Output the (X, Y) coordinate of the center of the cell containing the given text.  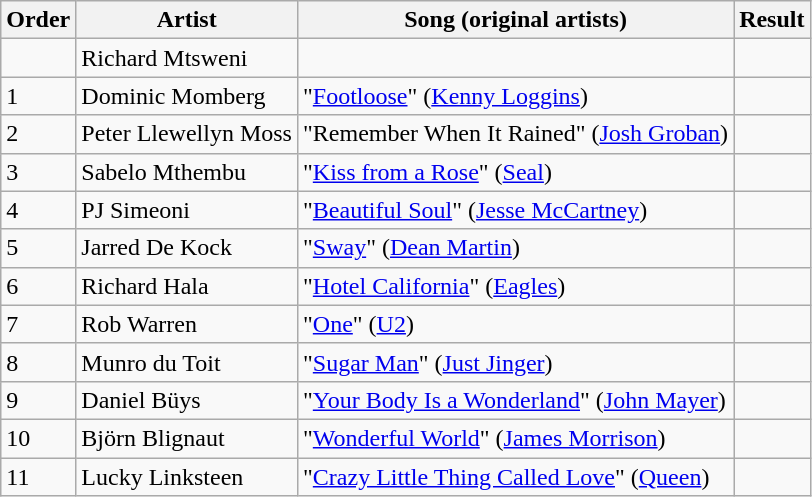
Result (772, 20)
Munro du Toit (187, 362)
2 (38, 134)
"Your Body Is a Wonderland" (John Mayer) (515, 400)
Björn Blignaut (187, 438)
Richard Hala (187, 286)
"Sway" (Dean Martin) (515, 248)
Rob Warren (187, 324)
Peter Llewellyn Moss (187, 134)
Daniel Büys (187, 400)
6 (38, 286)
Song (original artists) (515, 20)
"Remember When It Rained" (Josh Groban) (515, 134)
1 (38, 96)
9 (38, 400)
"Crazy Little Thing Called Love" (Queen) (515, 477)
5 (38, 248)
"Sugar Man" (Just Jinger) (515, 362)
"Beautiful Soul" (Jesse McCartney) (515, 210)
PJ Simeoni (187, 210)
10 (38, 438)
Jarred De Kock (187, 248)
7 (38, 324)
Order (38, 20)
Richard Mtsweni (187, 58)
8 (38, 362)
"Wonderful World" (James Morrison) (515, 438)
Dominic Momberg (187, 96)
"Hotel California" (Eagles) (515, 286)
3 (38, 172)
Sabelo Mthembu (187, 172)
"One" (U2) (515, 324)
11 (38, 477)
"Kiss from a Rose" (Seal) (515, 172)
"Footloose" (Kenny Loggins) (515, 96)
Artist (187, 20)
Lucky Linksteen (187, 477)
4 (38, 210)
